Detect which cell encompasses the target text, then output its (X, Y) center coordinate. 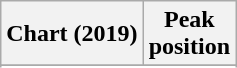
Peak position (189, 34)
Chart (2019) (72, 34)
